Identify which cell holds the provided text, then report its (X, Y) central coordinate. 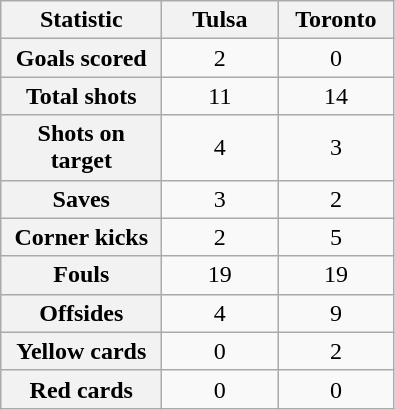
Saves (82, 199)
14 (336, 96)
Tulsa (220, 20)
Toronto (336, 20)
5 (336, 237)
Yellow cards (82, 351)
Offsides (82, 313)
Red cards (82, 389)
Fouls (82, 275)
11 (220, 96)
Shots on target (82, 148)
Corner kicks (82, 237)
Goals scored (82, 58)
Statistic (82, 20)
Total shots (82, 96)
9 (336, 313)
